Identify which cell holds the provided text, then report its [X, Y] central coordinate. 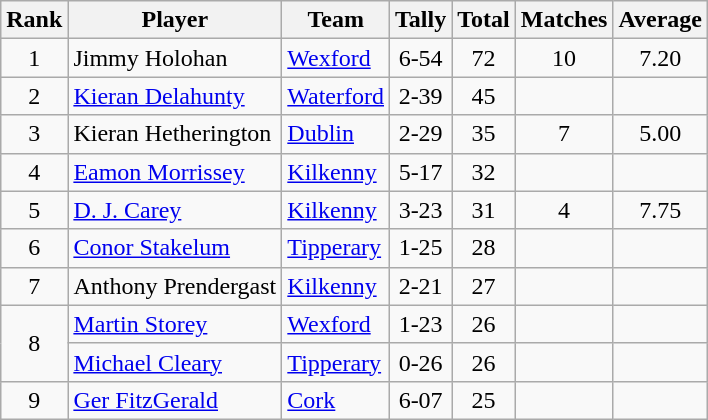
Tally [421, 20]
6-54 [421, 58]
Cork [336, 400]
45 [484, 96]
2-21 [421, 286]
Total [484, 20]
72 [484, 58]
Team [336, 20]
D. J. Carey [175, 210]
35 [484, 134]
Kieran Hetherington [175, 134]
Rank [34, 20]
Waterford [336, 96]
Anthony Prendergast [175, 286]
Dublin [336, 134]
10 [564, 58]
Michael Cleary [175, 362]
Matches [564, 20]
27 [484, 286]
2 [34, 96]
5.00 [660, 134]
Player [175, 20]
Average [660, 20]
32 [484, 172]
1 [34, 58]
25 [484, 400]
3-23 [421, 210]
Kieran Delahunty [175, 96]
Jimmy Holohan [175, 58]
5-17 [421, 172]
Conor Stakelum [175, 248]
Eamon Morrissey [175, 172]
6 [34, 248]
7.75 [660, 210]
Martin Storey [175, 324]
2-39 [421, 96]
7.20 [660, 58]
28 [484, 248]
3 [34, 134]
5 [34, 210]
2-29 [421, 134]
8 [34, 343]
1-23 [421, 324]
31 [484, 210]
0-26 [421, 362]
6-07 [421, 400]
9 [34, 400]
Ger FitzGerald [175, 400]
1-25 [421, 248]
